For the text-containing cell, return its midpoint in (x, y) coordinate format. 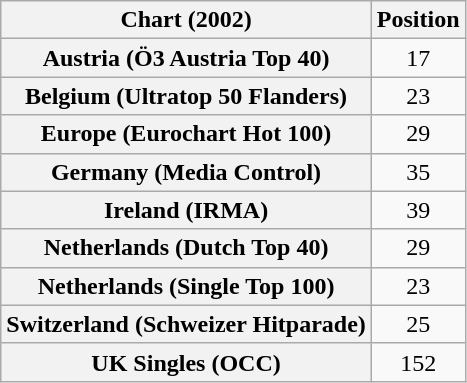
152 (418, 362)
UK Singles (OCC) (186, 362)
35 (418, 172)
17 (418, 58)
Austria (Ö3 Austria Top 40) (186, 58)
39 (418, 210)
25 (418, 324)
Netherlands (Single Top 100) (186, 286)
Position (418, 20)
Chart (2002) (186, 20)
Ireland (IRMA) (186, 210)
Europe (Eurochart Hot 100) (186, 134)
Switzerland (Schweizer Hitparade) (186, 324)
Germany (Media Control) (186, 172)
Belgium (Ultratop 50 Flanders) (186, 96)
Netherlands (Dutch Top 40) (186, 248)
